Output the (x, y) coordinate of the center of the cell containing the given text.  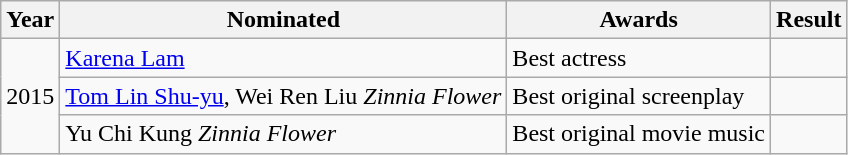
Tom Lin Shu-yu, Wei Ren Liu Zinnia Flower (284, 96)
Year (30, 20)
Best original screenplay (639, 96)
2015 (30, 96)
Karena Lam (284, 58)
Awards (639, 20)
Best original movie music (639, 134)
Yu Chi Kung Zinnia Flower (284, 134)
Result (809, 20)
Nominated (284, 20)
Best actress (639, 58)
